For the text-containing cell, return its midpoint in (X, Y) coordinate format. 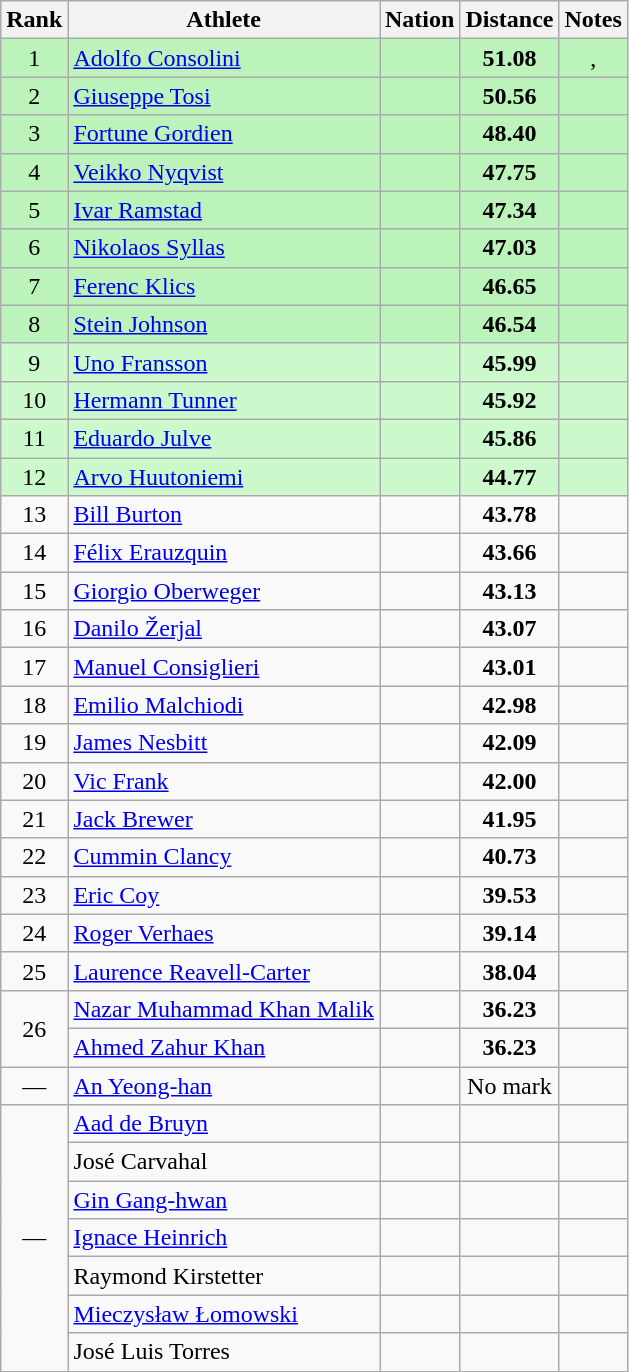
26 (34, 1028)
Raymond Kirstetter (224, 1276)
5 (34, 210)
45.99 (510, 362)
Fortune Gordien (224, 134)
Eduardo Julve (224, 438)
19 (34, 743)
23 (34, 895)
43.13 (510, 591)
4 (34, 172)
Nazar Muhammad Khan Malik (224, 1009)
17 (34, 667)
46.54 (510, 324)
44.77 (510, 477)
40.73 (510, 857)
Nation (420, 20)
6 (34, 248)
47.75 (510, 172)
Gin Gang-hwan (224, 1200)
Ferenc Klics (224, 286)
50.56 (510, 96)
42.98 (510, 705)
51.08 (510, 58)
39.14 (510, 933)
Ivar Ramstad (224, 210)
Danilo Žerjal (224, 629)
An Yeong-han (224, 1085)
Athlete (224, 20)
Vic Frank (224, 781)
10 (34, 400)
43.78 (510, 515)
Hermann Tunner (224, 400)
45.92 (510, 400)
21 (34, 819)
42.00 (510, 781)
Distance (510, 20)
Jack Brewer (224, 819)
24 (34, 933)
Aad de Bruyn (224, 1124)
Stein Johnson (224, 324)
2 (34, 96)
Giorgio Oberweger (224, 591)
43.07 (510, 629)
15 (34, 591)
Cummin Clancy (224, 857)
James Nesbitt (224, 743)
1 (34, 58)
16 (34, 629)
Eric Coy (224, 895)
18 (34, 705)
Ahmed Zahur Khan (224, 1047)
, (593, 58)
11 (34, 438)
12 (34, 477)
Bill Burton (224, 515)
42.09 (510, 743)
9 (34, 362)
43.66 (510, 553)
José Luis Torres (224, 1352)
47.03 (510, 248)
Uno Fransson (224, 362)
8 (34, 324)
Adolfo Consolini (224, 58)
Ignace Heinrich (224, 1238)
25 (34, 971)
Arvo Huutoniemi (224, 477)
48.40 (510, 134)
3 (34, 134)
Laurence Reavell-Carter (224, 971)
No mark (510, 1085)
Félix Erauzquin (224, 553)
Rank (34, 20)
Giuseppe Tosi (224, 96)
Notes (593, 20)
Nikolaos Syllas (224, 248)
Manuel Consiglieri (224, 667)
14 (34, 553)
45.86 (510, 438)
Veikko Nyqvist (224, 172)
47.34 (510, 210)
46.65 (510, 286)
Roger Verhaes (224, 933)
43.01 (510, 667)
22 (34, 857)
Mieczysław Łomowski (224, 1314)
38.04 (510, 971)
José Carvahal (224, 1162)
39.53 (510, 895)
13 (34, 515)
20 (34, 781)
7 (34, 286)
41.95 (510, 819)
Emilio Malchiodi (224, 705)
